Return the [X, Y] coordinate for the center point of the cell that contains the specified text.  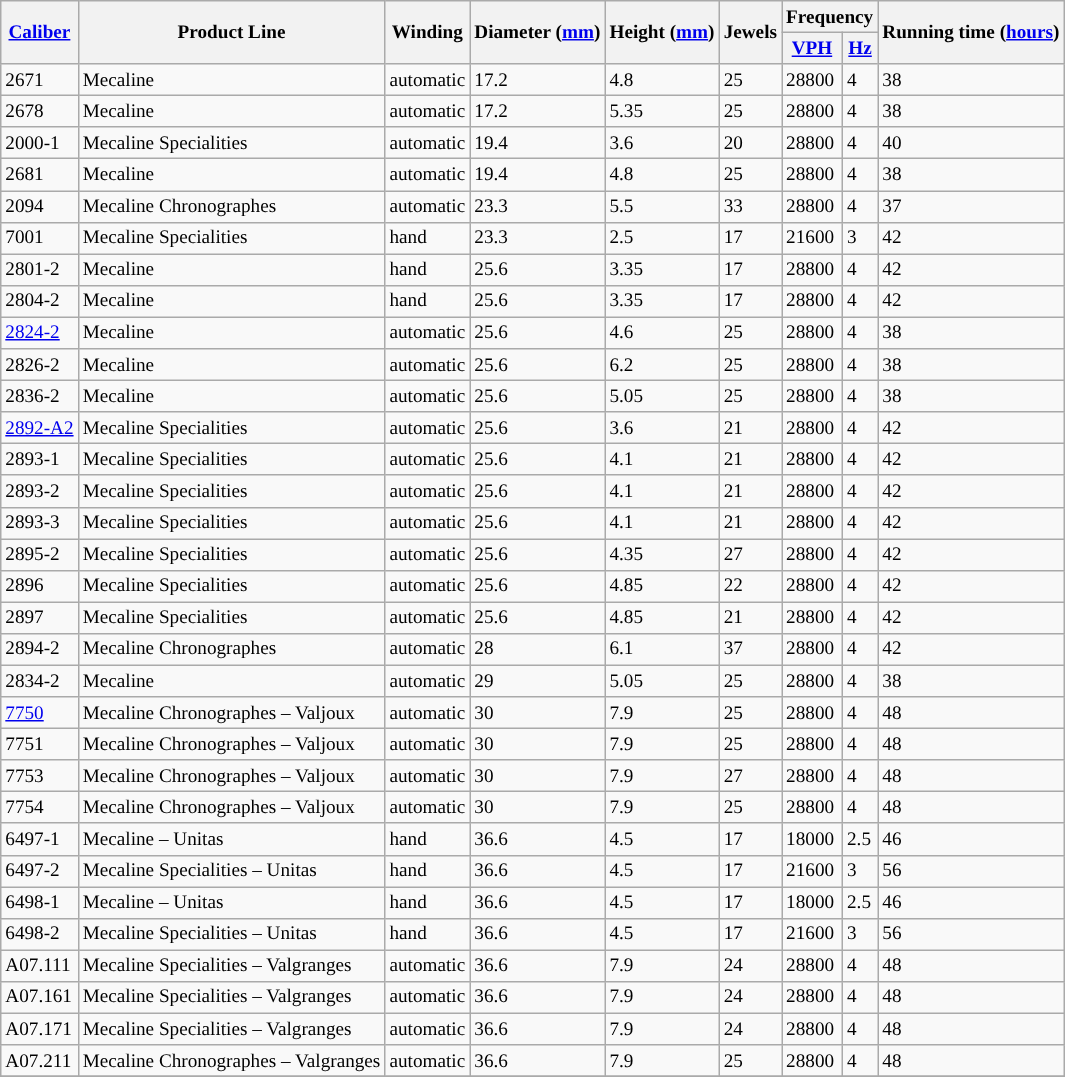
6.1 [662, 649]
29 [538, 681]
2804-2 [40, 301]
A07.111 [40, 966]
7750 [40, 713]
2801-2 [40, 270]
6498-2 [40, 934]
6498-1 [40, 902]
22 [750, 586]
Jewels [750, 32]
2826-2 [40, 365]
Running time (hours) [971, 32]
4.35 [662, 554]
2824-2 [40, 333]
20 [750, 143]
7754 [40, 808]
Caliber [40, 32]
Hz [860, 48]
5.35 [662, 111]
2000-1 [40, 143]
2834-2 [40, 681]
2094 [40, 206]
28 [538, 649]
2893-3 [40, 523]
Product Line [232, 32]
6497-1 [40, 839]
2681 [40, 175]
A07.161 [40, 997]
7751 [40, 744]
4.6 [662, 333]
2678 [40, 111]
6497-2 [40, 871]
7753 [40, 776]
2896 [40, 586]
33 [750, 206]
2893-2 [40, 491]
2895-2 [40, 554]
2836-2 [40, 396]
40 [971, 143]
5.5 [662, 206]
2894-2 [40, 649]
2892-A2 [40, 428]
VPH [812, 48]
2897 [40, 618]
Mecaline Chronographes – Valgranges [232, 1061]
Winding [428, 32]
2671 [40, 80]
6.2 [662, 365]
Height (mm) [662, 32]
A07.171 [40, 1029]
Diameter (mm) [538, 32]
Frequency [830, 17]
2893-1 [40, 460]
A07.211 [40, 1061]
7001 [40, 238]
